Return (X, Y) of the center of cell containing provided text 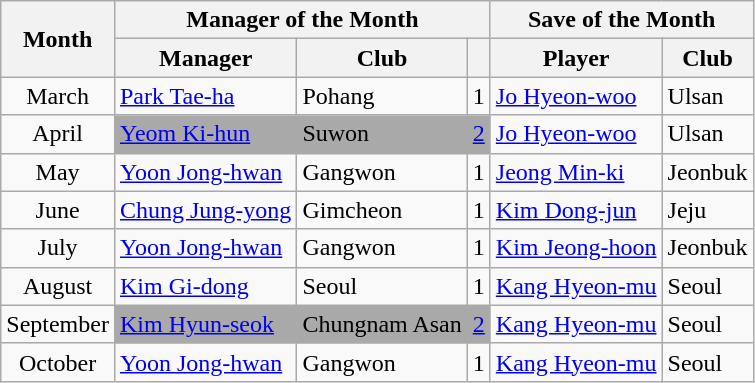
March (58, 96)
Kim Jeong-hoon (576, 248)
Kim Gi-dong (205, 286)
Jeju (708, 210)
Chungnam Asan (382, 324)
October (58, 362)
July (58, 248)
Save of the Month (622, 20)
Manager (205, 58)
Yeom Ki-hun (205, 134)
Jeong Min-ki (576, 172)
Park Tae-ha (205, 96)
Month (58, 39)
Chung Jung-yong (205, 210)
Gimcheon (382, 210)
August (58, 286)
Pohang (382, 96)
Manager of the Month (302, 20)
Kim Hyun-seok (205, 324)
May (58, 172)
Suwon (382, 134)
April (58, 134)
Player (576, 58)
September (58, 324)
Kim Dong-jun (576, 210)
June (58, 210)
